Return (x, y) of the center of cell containing provided text 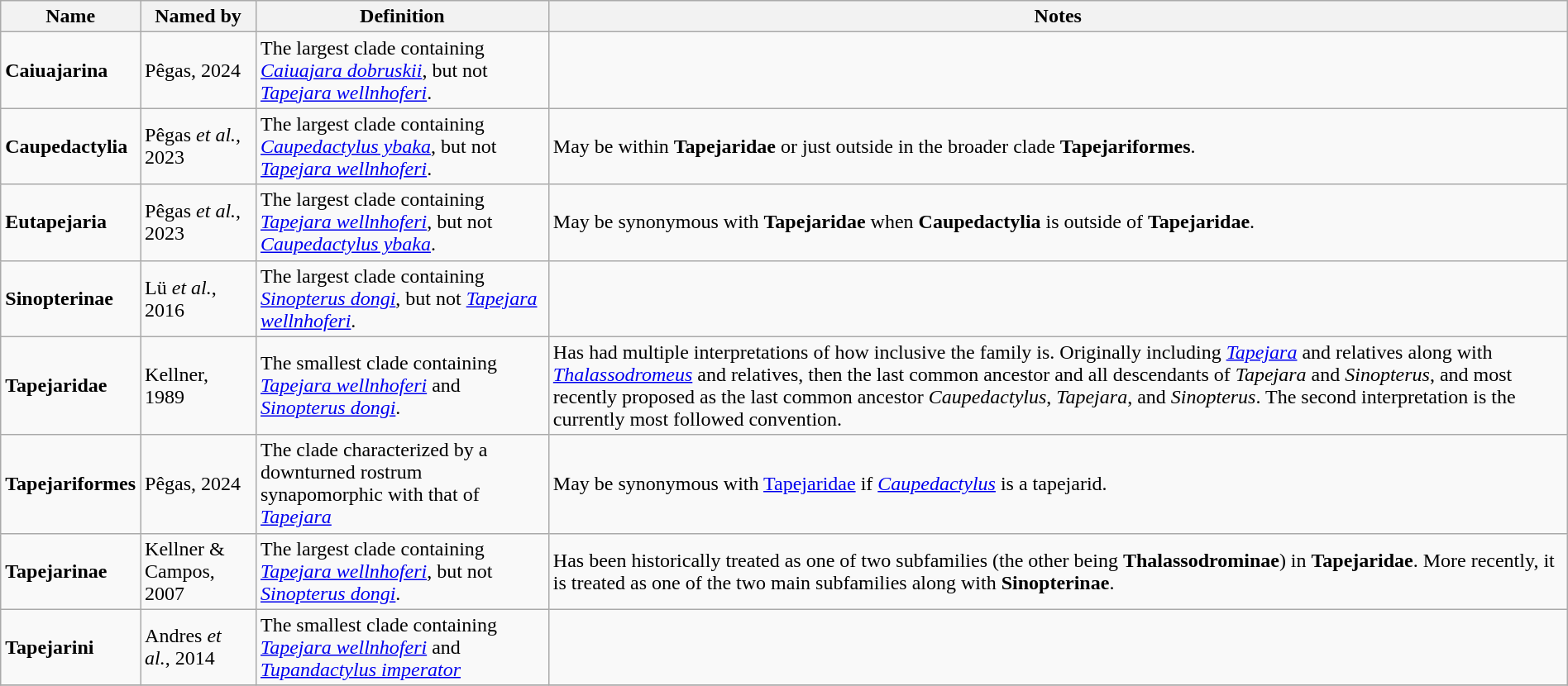
Named by (198, 17)
May be synonymous with Tapejaridae if Caupedactylus is a tapejarid. (1058, 484)
The largest clade containing Tapejara wellnhoferi, but not Caupedactylus ybaka. (402, 222)
Definition (402, 17)
The clade characterized by a downturned rostrum synapomorphic with that of Tapejara (402, 484)
The largest clade containing Caiuajara dobruskii, but not Tapejara wellnhoferi. (402, 70)
Sinopterinae (71, 298)
Eutapejaria (71, 222)
Kellner, 1989 (198, 385)
Caupedactylia (71, 146)
May be within Tapejaridae or just outside in the broader clade Tapejariformes. (1058, 146)
Kellner & Campos, 2007 (198, 571)
Lü et al., 2016 (198, 298)
The largest clade containing Sinopterus dongi, but not Tapejara wellnhoferi. (402, 298)
Caiuajarina (71, 70)
Name (71, 17)
Tapejariformes (71, 484)
Tapejarini (71, 647)
The smallest clade containing Tapejara wellnhoferi and Tupandactylus imperator (402, 647)
Andres et al., 2014 (198, 647)
May be synonymous with Tapejaridae when Caupedactylia is outside of Tapejaridae. (1058, 222)
Notes (1058, 17)
The largest clade containing Tapejara wellnhoferi, but not Sinopterus dongi. (402, 571)
Tapejarinae (71, 571)
The smallest clade containing Tapejara wellnhoferi and Sinopterus dongi. (402, 385)
The largest clade containing Caupedactylus ybaka, but not Tapejara wellnhoferi. (402, 146)
Tapejaridae (71, 385)
